Locate the cell with the specified text and output its [x, y] center coordinate. 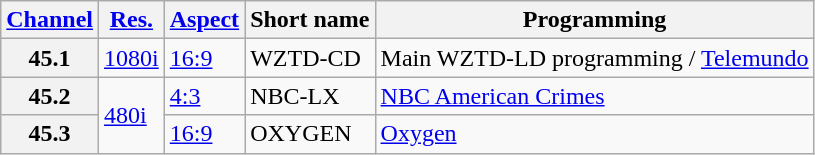
Res. [132, 20]
Oxygen [594, 134]
45.3 [50, 134]
Aspect [204, 20]
NBC-LX [310, 96]
Programming [594, 20]
Channel [50, 20]
45.2 [50, 96]
Short name [310, 20]
Main WZTD-LD programming / Telemundo [594, 58]
NBC American Crimes [594, 96]
WZTD-CD [310, 58]
OXYGEN [310, 134]
480i [132, 115]
45.1 [50, 58]
4:3 [204, 96]
1080i [132, 58]
